Pinpoint the cell where the given text exists, returning its (x, y) midpoint coordinate. 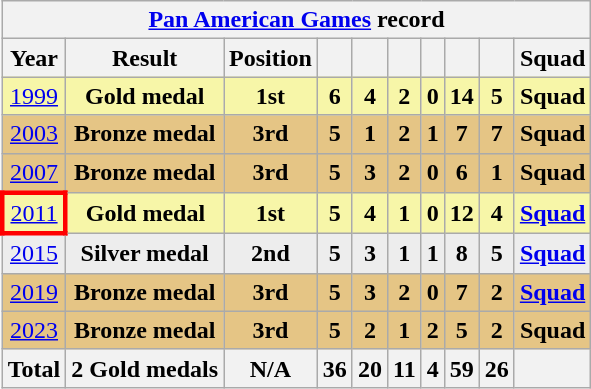
1999 (34, 96)
Year (34, 58)
2007 (34, 173)
12 (462, 214)
2 Gold medals (145, 368)
36 (334, 368)
Result (145, 58)
20 (370, 368)
2015 (34, 254)
11 (404, 368)
Position (271, 58)
26 (496, 368)
14 (462, 96)
2011 (34, 214)
2003 (34, 134)
2nd (271, 254)
N/A (271, 368)
59 (462, 368)
2019 (34, 292)
2023 (34, 330)
8 (462, 254)
Silver medal (145, 254)
Total (34, 368)
Pan American Games record (296, 20)
